Identify which cell holds the provided text, then report its (X, Y) central coordinate. 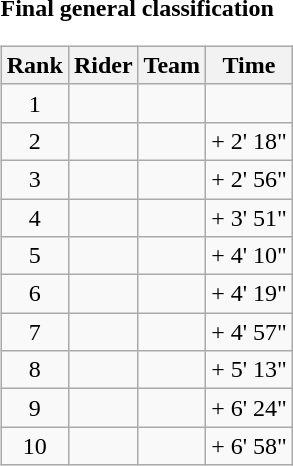
6 (34, 294)
+ 2' 18" (250, 141)
+ 4' 10" (250, 256)
1 (34, 103)
+ 5' 13" (250, 370)
2 (34, 141)
+ 6' 24" (250, 408)
+ 3' 51" (250, 217)
4 (34, 217)
10 (34, 446)
9 (34, 408)
+ 2' 56" (250, 179)
Rank (34, 65)
7 (34, 332)
Team (172, 65)
Rider (103, 65)
Time (250, 65)
+ 4' 19" (250, 294)
+ 6' 58" (250, 446)
5 (34, 256)
8 (34, 370)
+ 4' 57" (250, 332)
3 (34, 179)
